Locate the cell with the specified text and output its [x, y] center coordinate. 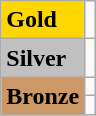
Gold [43, 20]
Silver [43, 58]
Bronze [43, 96]
